For the text-containing cell, return its midpoint in (X, Y) coordinate format. 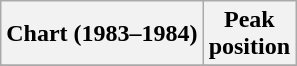
Chart (1983–1984) (102, 34)
Peakposition (249, 34)
